Pinpoint the cell where the given text exists, returning its [x, y] midpoint coordinate. 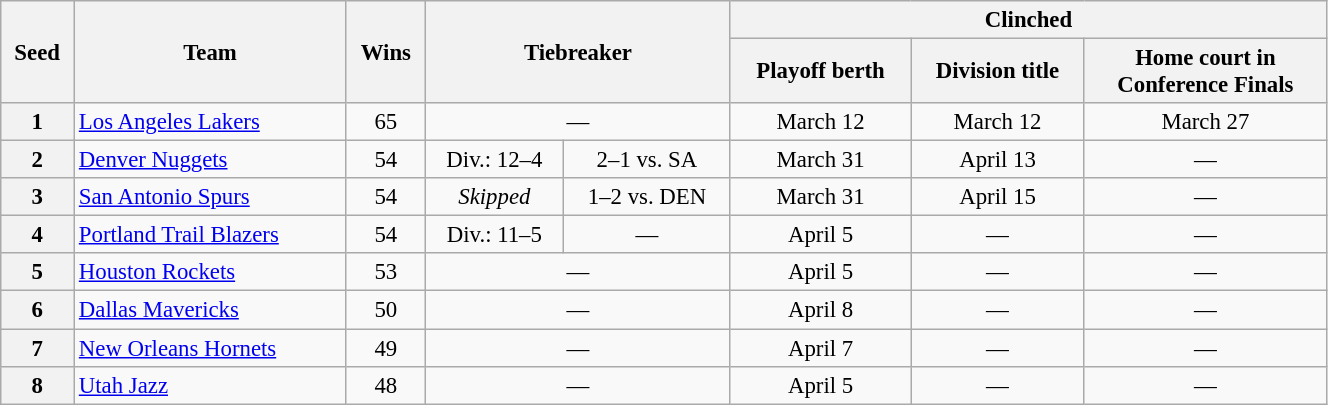
50 [386, 310]
2–1 vs. SA [646, 160]
Houston Rockets [210, 273]
Dallas Mavericks [210, 310]
San Antonio Spurs [210, 197]
Wins [386, 52]
Div.: 11–5 [494, 235]
April 8 [820, 310]
March 27 [1205, 122]
Los Angeles Lakers [210, 122]
April 7 [820, 348]
Team [210, 52]
Division title [998, 72]
Seed [38, 52]
5 [38, 273]
65 [386, 122]
1–2 vs. DEN [646, 197]
1 [38, 122]
53 [386, 273]
49 [386, 348]
6 [38, 310]
2 [38, 160]
April 15 [998, 197]
Portland Trail Blazers [210, 235]
Skipped [494, 197]
3 [38, 197]
48 [386, 385]
8 [38, 385]
Tiebreaker [578, 52]
4 [38, 235]
New Orleans Hornets [210, 348]
7 [38, 348]
Div.: 12–4 [494, 160]
Home court inConference Finals [1205, 72]
Denver Nuggets [210, 160]
Clinched [1028, 20]
April 13 [998, 160]
Playoff berth [820, 72]
Utah Jazz [210, 385]
